Search for the cell housing the specified text and yield its (X, Y) center coordinate. 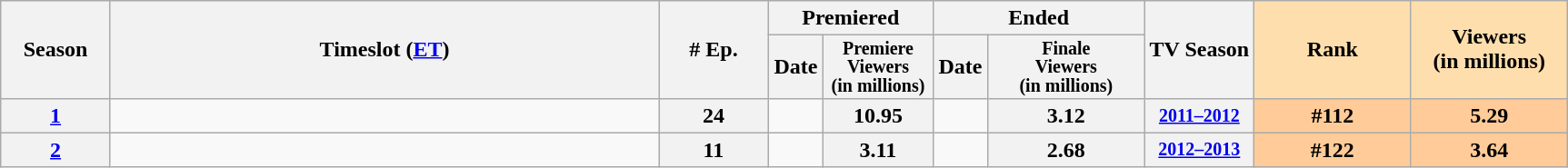
#112 (1333, 115)
11 (714, 150)
Viewers(in millions) (1489, 50)
Season (56, 50)
FinaleViewers(in millions) (1066, 67)
#122 (1333, 150)
2012–2013 (1200, 150)
Rank (1333, 50)
5.29 (1489, 115)
2011–2012 (1200, 115)
Timeslot (ET) (384, 50)
3.11 (878, 150)
2.68 (1066, 150)
1 (56, 115)
3.64 (1489, 150)
Premiered (851, 18)
PremiereViewers(in millions) (878, 67)
10.95 (878, 115)
24 (714, 115)
2 (56, 150)
# Ep. (714, 50)
TV Season (1200, 50)
Ended (1038, 18)
3.12 (1066, 115)
